Determine the (X, Y) coordinate at the center of the cell enclosing the given text.  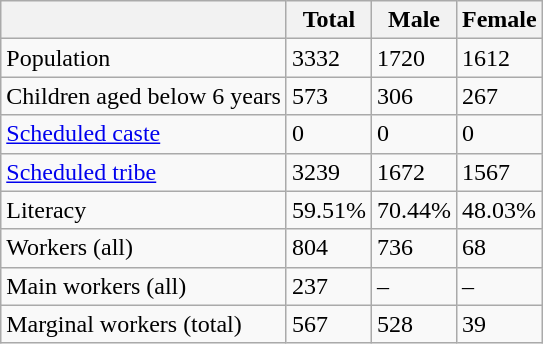
Workers (all) (144, 248)
267 (500, 96)
Main workers (all) (144, 286)
1567 (500, 172)
804 (328, 248)
Female (500, 20)
70.44% (414, 210)
59.51% (328, 210)
Marginal workers (total) (144, 324)
Scheduled caste (144, 134)
Children aged below 6 years (144, 96)
1672 (414, 172)
1612 (500, 58)
1720 (414, 58)
48.03% (500, 210)
Scheduled tribe (144, 172)
237 (328, 286)
573 (328, 96)
Male (414, 20)
3239 (328, 172)
306 (414, 96)
Literacy (144, 210)
39 (500, 324)
736 (414, 248)
Total (328, 20)
567 (328, 324)
68 (500, 248)
Population (144, 58)
528 (414, 324)
3332 (328, 58)
